Capture the cell that displays the provided text and extract its (X, Y) central coordinate. 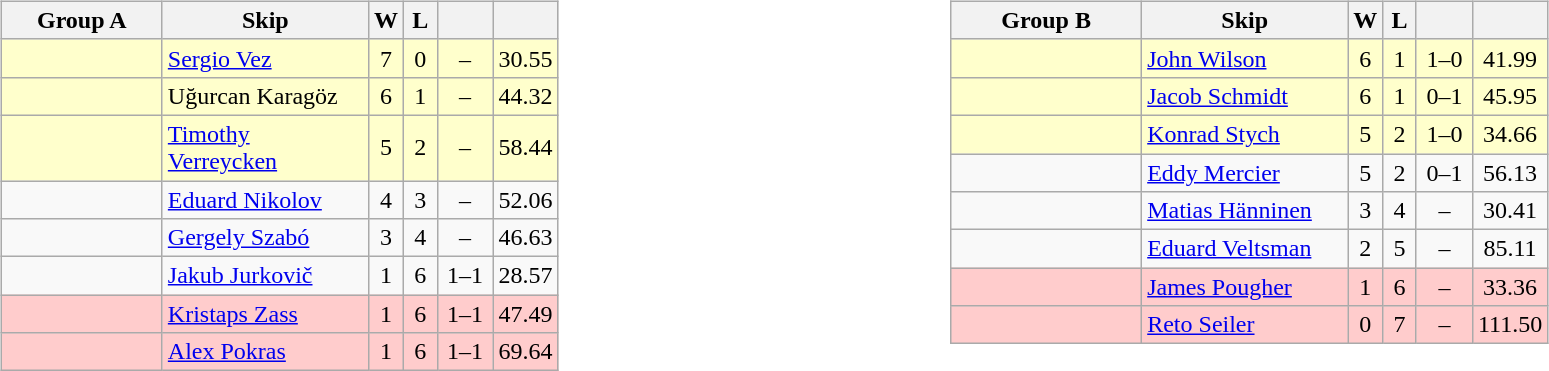
56.13 (1510, 173)
Group A (82, 20)
41.99 (1510, 58)
111.50 (1510, 325)
Matias Hänninen (1245, 211)
30.55 (526, 58)
47.49 (526, 314)
Kristaps Zass (265, 314)
Eddy Mercier (1245, 173)
John Wilson (1245, 58)
52.06 (526, 199)
Jacob Schmidt (1245, 96)
Uğurcan Karagöz (265, 96)
Sergio Vez (265, 58)
Alex Pokras (265, 352)
46.63 (526, 238)
Timothy Verreycken (265, 148)
33.36 (1510, 287)
Eduard Nikolov (265, 199)
69.64 (526, 352)
Group B (1046, 20)
Jakub Jurkovič (265, 276)
Reto Seiler (1245, 325)
85.11 (1510, 249)
34.66 (1510, 134)
Gergely Szabó (265, 238)
28.57 (526, 276)
44.32 (526, 96)
58.44 (526, 148)
Konrad Stych (1245, 134)
Eduard Veltsman (1245, 249)
James Pougher (1245, 287)
30.41 (1510, 211)
45.95 (1510, 96)
